For the text-containing cell, return its midpoint in [x, y] coordinate format. 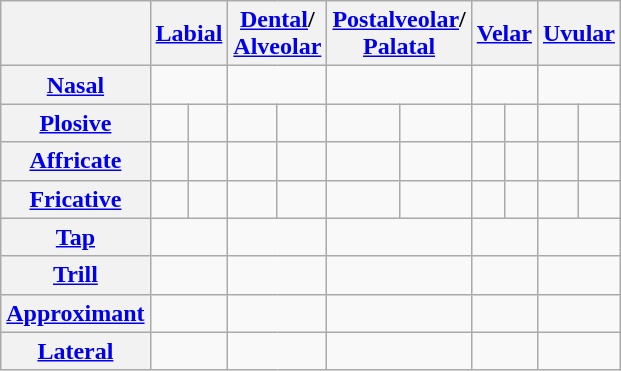
Dental/Alveolar [278, 34]
Lateral [76, 351]
Postalveolar/Palatal [399, 34]
Nasal [76, 85]
Plosive [76, 123]
Fricative [76, 199]
Uvular [578, 34]
Velar [504, 34]
Tap [76, 237]
Labial [189, 34]
Approximant [76, 313]
Affricate [76, 161]
Trill [76, 275]
